From the cell containing the given text, extract its center point as [x, y] coordinate. 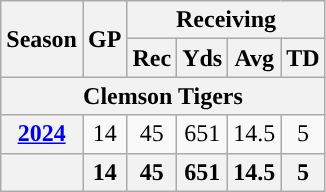
2024 [42, 134]
Clemson Tigers [163, 96]
Yds [202, 58]
Rec [152, 58]
Season [42, 39]
GP [104, 39]
Avg [254, 58]
TD [303, 58]
Receiving [226, 20]
